Pinpoint the cell where the given text exists, returning its (x, y) midpoint coordinate. 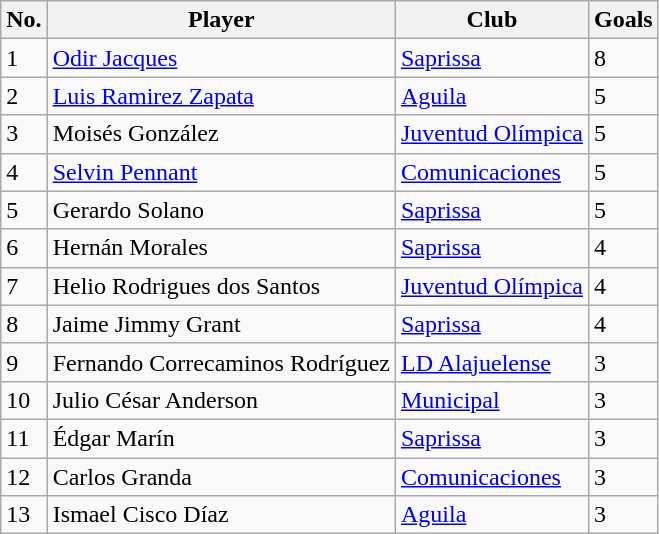
11 (24, 438)
6 (24, 248)
Gerardo Solano (221, 210)
Selvin Pennant (221, 172)
Odir Jacques (221, 58)
12 (24, 477)
10 (24, 400)
Luis Ramirez Zapata (221, 96)
Municipal (492, 400)
Fernando Correcaminos Rodríguez (221, 362)
Player (221, 20)
Édgar Marín (221, 438)
Ismael Cisco Díaz (221, 515)
Goals (623, 20)
2 (24, 96)
1 (24, 58)
9 (24, 362)
Club (492, 20)
LD Alajuelense (492, 362)
13 (24, 515)
Hernán Morales (221, 248)
Julio César Anderson (221, 400)
Helio Rodrigues dos Santos (221, 286)
Moisés González (221, 134)
No. (24, 20)
Jaime Jimmy Grant (221, 324)
7 (24, 286)
Carlos Granda (221, 477)
